For the text-containing cell, return its midpoint in [X, Y] coordinate format. 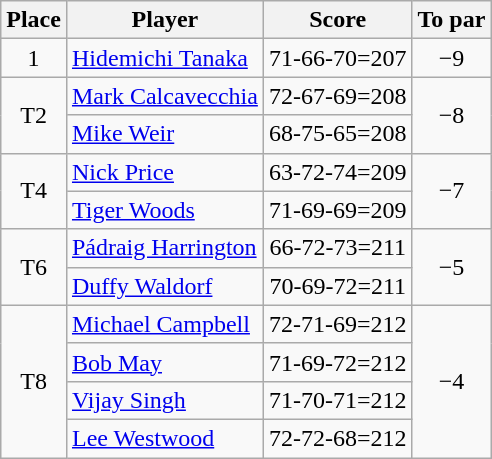
Pádraig Harrington [164, 248]
−8 [452, 115]
71-66-70=207 [338, 58]
Duffy Waldorf [164, 286]
Tiger Woods [164, 210]
−7 [452, 191]
−5 [452, 267]
Bob May [164, 362]
66-72-73=211 [338, 248]
68-75-65=208 [338, 134]
T6 [34, 267]
63-72-74=209 [338, 172]
Mark Calcavecchia [164, 96]
Michael Campbell [164, 324]
Nick Price [164, 172]
Mike Weir [164, 134]
71-69-72=212 [338, 362]
72-72-68=212 [338, 438]
To par [452, 20]
−4 [452, 381]
Hidemichi Tanaka [164, 58]
1 [34, 58]
−9 [452, 58]
Score [338, 20]
T4 [34, 191]
70-69-72=211 [338, 286]
72-67-69=208 [338, 96]
Lee Westwood [164, 438]
Place [34, 20]
Vijay Singh [164, 400]
71-70-71=212 [338, 400]
T2 [34, 115]
71-69-69=209 [338, 210]
Player [164, 20]
T8 [34, 381]
72-71-69=212 [338, 324]
